Detect which cell encompasses the target text, then output its [x, y] center coordinate. 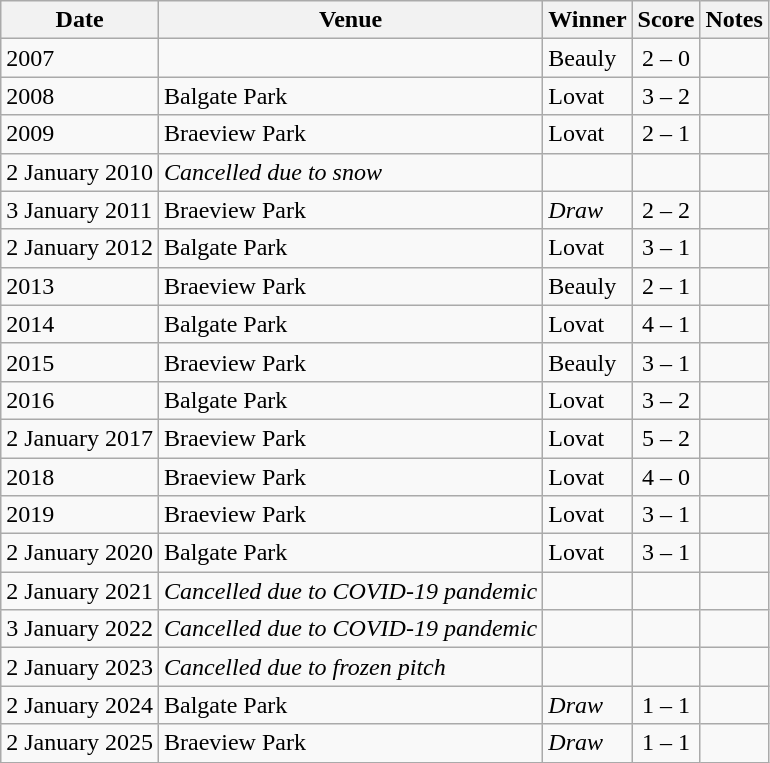
Date [80, 20]
5 – 2 [666, 438]
2014 [80, 324]
Cancelled due to frozen pitch [350, 667]
2 January 2020 [80, 553]
2 – 2 [666, 210]
2 January 2024 [80, 705]
Winner [588, 20]
2016 [80, 400]
2 January 2012 [80, 248]
2 – 0 [666, 58]
2 January 2017 [80, 438]
2018 [80, 477]
2013 [80, 286]
2015 [80, 362]
2008 [80, 96]
2019 [80, 515]
2009 [80, 134]
4 – 0 [666, 477]
Score [666, 20]
Notes [734, 20]
3 January 2022 [80, 629]
2 January 2010 [80, 172]
2 January 2021 [80, 591]
2 January 2025 [80, 743]
2007 [80, 58]
Venue [350, 20]
2 January 2023 [80, 667]
Cancelled due to snow [350, 172]
3 January 2011 [80, 210]
4 – 1 [666, 324]
